Identify which cell holds the provided text, then report its [X, Y] central coordinate. 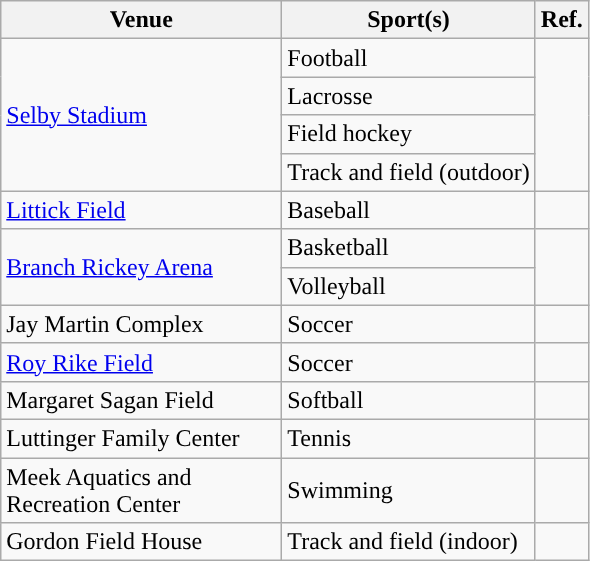
Baseball [408, 210]
Football [408, 58]
Basketball [408, 248]
Track and field (indoor) [408, 542]
Ref. [562, 20]
Tennis [408, 438]
Swimming [408, 490]
Volleyball [408, 286]
Meek Aquatics and Recreation Center [142, 490]
Jay Martin Complex [142, 324]
Track and field (outdoor) [408, 172]
Lacrosse [408, 96]
Sport(s) [408, 20]
Roy Rike Field [142, 362]
Branch Rickey Arena [142, 267]
Venue [142, 20]
Field hockey [408, 134]
Softball [408, 400]
Margaret Sagan Field [142, 400]
Selby Stadium [142, 115]
Luttinger Family Center [142, 438]
Littick Field [142, 210]
Gordon Field House [142, 542]
